Detect which cell encompasses the target text, then output its [x, y] center coordinate. 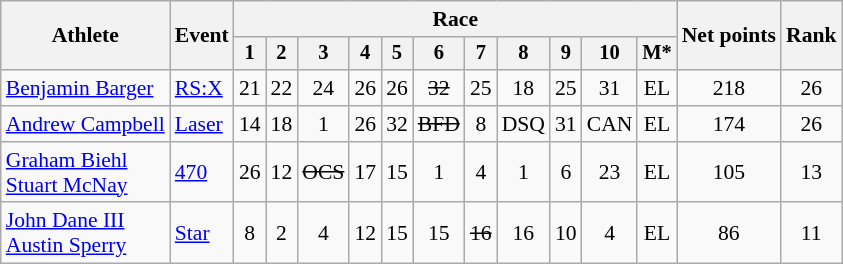
Laser [202, 124]
M* [656, 54]
RS:X [202, 88]
21 [250, 88]
17 [365, 172]
DSQ [524, 124]
Net points [729, 36]
Graham BiehlStuart McNay [86, 172]
Benjamin Barger [86, 88]
BFD [439, 124]
13 [812, 172]
John Dane IIIAustin Sperry [86, 234]
OCS [323, 172]
24 [323, 88]
Race [456, 19]
218 [729, 88]
Athlete [86, 36]
Star [202, 234]
9 [566, 54]
CAN [610, 124]
174 [729, 124]
86 [729, 234]
Rank [812, 36]
105 [729, 172]
7 [481, 54]
5 [397, 54]
470 [202, 172]
Event [202, 36]
23 [610, 172]
14 [250, 124]
Andrew Campbell [86, 124]
22 [282, 88]
11 [812, 234]
3 [323, 54]
